Pinpoint the cell where the given text exists, returning its [x, y] midpoint coordinate. 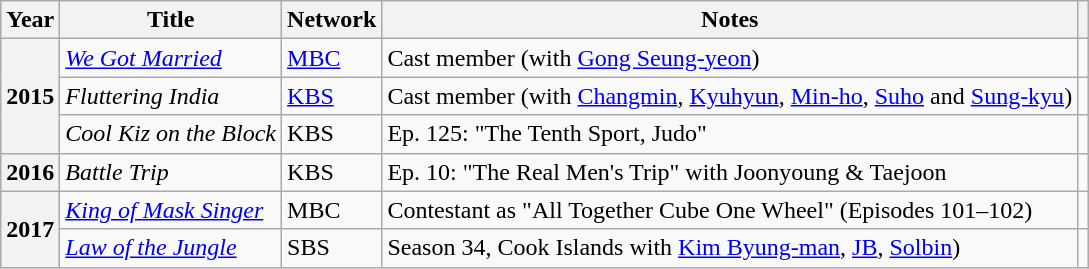
Network [332, 20]
Season 34, Cook Islands with Kim Byung-man, JB, Solbin) [730, 248]
Fluttering India [171, 96]
2016 [30, 172]
Battle Trip [171, 172]
Year [30, 20]
Cool Kiz on the Block [171, 134]
Law of the Jungle [171, 248]
Cast member (with Changmin, Kyuhyun, Min-ho, Suho and Sung-kyu) [730, 96]
Title [171, 20]
We Got Married [171, 58]
2017 [30, 229]
Notes [730, 20]
Contestant as "All Together Cube One Wheel" (Episodes 101–102) [730, 210]
Cast member (with Gong Seung-yeon) [730, 58]
Ep. 125: "The Tenth Sport, Judo" [730, 134]
SBS [332, 248]
2015 [30, 96]
King of Mask Singer [171, 210]
Ep. 10: "The Real Men's Trip" with Joonyoung & Taejoon [730, 172]
